Extract the (x, y) coordinate from the center of the cell holding the provided text.  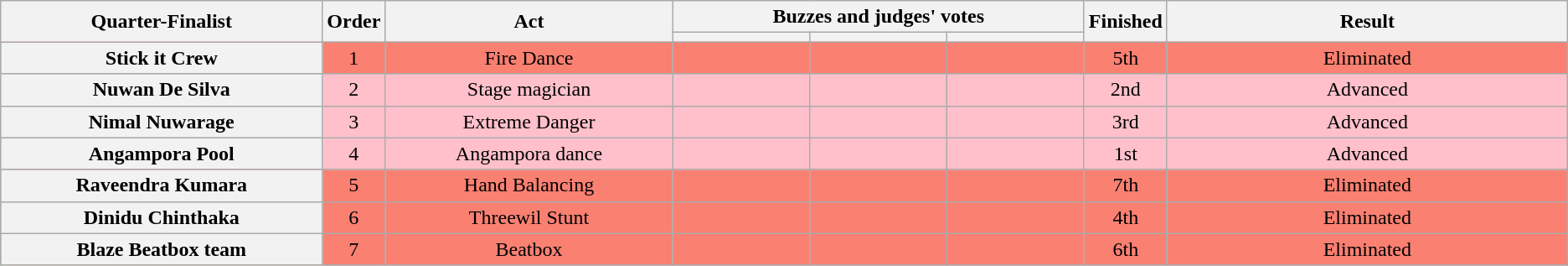
Fire Dance (529, 58)
Angampora dance (529, 154)
Nimal Nuwarage (162, 122)
2 (353, 90)
Quarter-Finalist (162, 22)
1 (353, 58)
Stage magician (529, 90)
Order (353, 22)
Dinidu Chinthaka (162, 217)
Stick it Crew (162, 58)
7 (353, 249)
6th (1126, 249)
1st (1126, 154)
Finished (1126, 22)
3rd (1126, 122)
4 (353, 154)
Nuwan De Silva (162, 90)
Extreme Danger (529, 122)
Angampora Pool (162, 154)
Beatbox (529, 249)
2nd (1126, 90)
Result (1367, 22)
6 (353, 217)
5th (1126, 58)
5 (353, 185)
Buzzes and judges' votes (878, 17)
Act (529, 22)
4th (1126, 217)
Hand Balancing (529, 185)
7th (1126, 185)
Raveendra Kumara (162, 185)
3 (353, 122)
Threewil Stunt (529, 217)
Blaze Beatbox team (162, 249)
